Search for the cell housing the specified text and yield its (x, y) center coordinate. 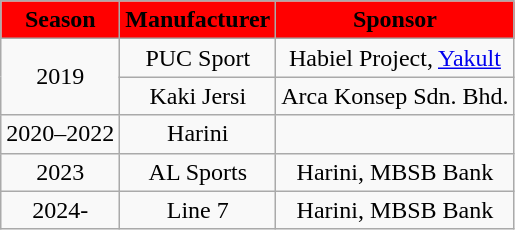
PUC Sport (198, 58)
Line 7 (198, 210)
2019 (60, 77)
Sponsor (395, 20)
Kaki Jersi (198, 96)
Season (60, 20)
2023 (60, 172)
Arca Konsep Sdn. Bhd. (395, 96)
2024- (60, 210)
2020–2022 (60, 134)
Habiel Project, Yakult (395, 58)
Harini (198, 134)
Manufacturer (198, 20)
AL Sports (198, 172)
